For the text-containing cell, return its midpoint in (x, y) coordinate format. 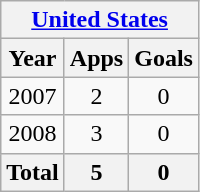
3 (96, 134)
Total (33, 172)
Goals (164, 58)
2008 (33, 134)
2007 (33, 96)
United States (100, 20)
2 (96, 96)
Year (33, 58)
5 (96, 172)
Apps (96, 58)
